Provide the [x, y] coordinate of the cell's center where the given text is located.  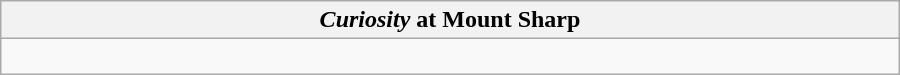
Curiosity at Mount Sharp [450, 20]
